Identify which cell holds the provided text, then report its [X, Y] central coordinate. 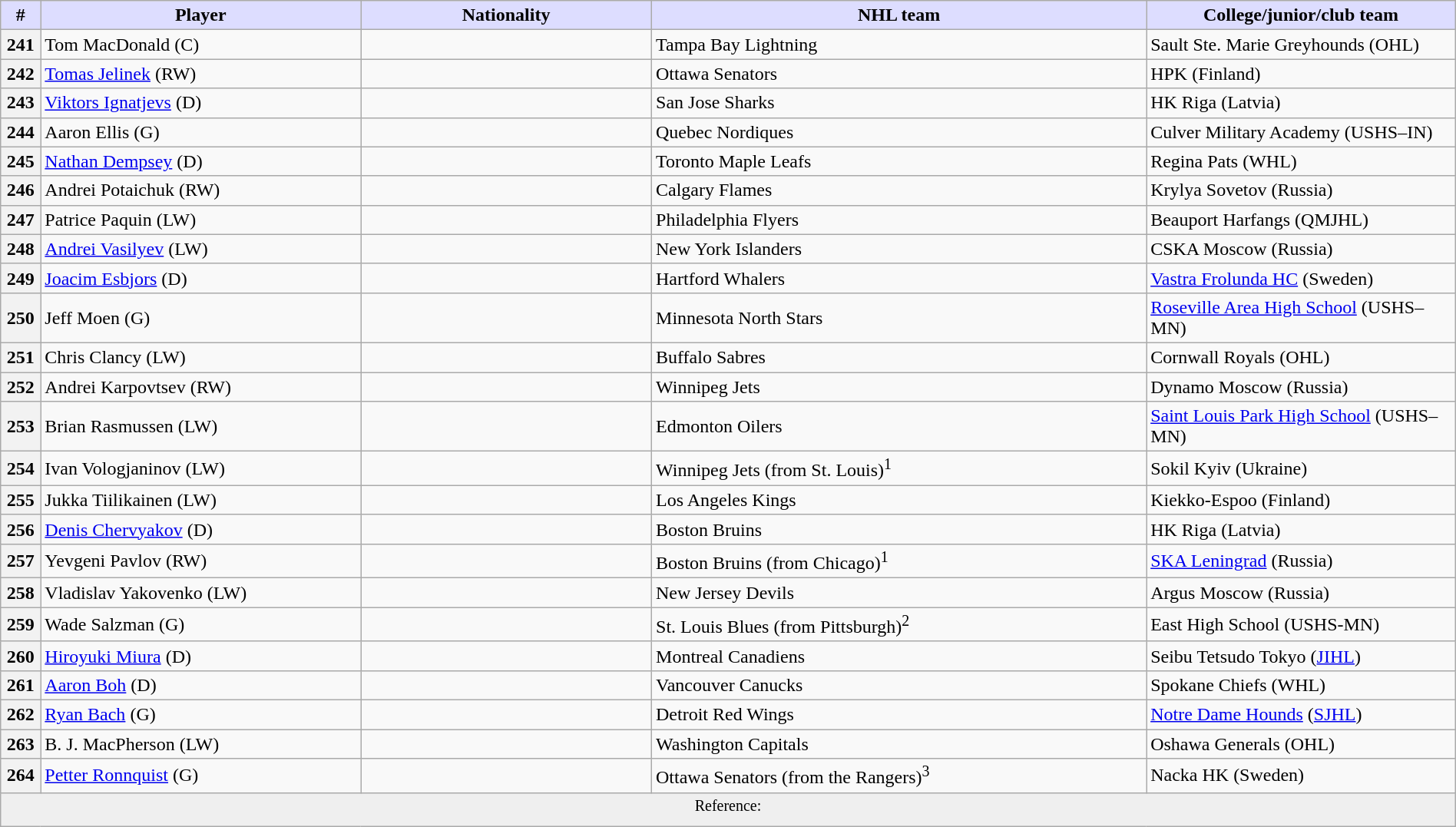
Boston Bruins [899, 529]
262 [21, 715]
HPK (Finland) [1301, 74]
Tampa Bay Lightning [899, 45]
Jeff Moen (G) [201, 318]
Roseville Area High School (USHS–MN) [1301, 318]
259 [21, 625]
Oshawa Generals (OHL) [1301, 744]
College/junior/club team [1301, 15]
St. Louis Blues (from Pittsburgh)2 [899, 625]
Winnipeg Jets [899, 386]
255 [21, 500]
Cornwall Royals (OHL) [1301, 357]
Nationality [507, 15]
Reference: [728, 809]
Notre Dame Hounds (SJHL) [1301, 715]
Philadelphia Flyers [899, 220]
Player [201, 15]
Denis Chervyakov (D) [201, 529]
# [21, 15]
Krylya Sovetov (Russia) [1301, 190]
Sault Ste. Marie Greyhounds (OHL) [1301, 45]
Aaron Ellis (G) [201, 132]
Minnesota North Stars [899, 318]
Calgary Flames [899, 190]
Vladislav Yakovenko (LW) [201, 593]
Dynamo Moscow (Russia) [1301, 386]
East High School (USHS-MN) [1301, 625]
Hartford Whalers [899, 278]
Los Angeles Kings [899, 500]
Winnipeg Jets (from St. Louis)1 [899, 468]
Patrice Paquin (LW) [201, 220]
Toronto Maple Leafs [899, 161]
NHL team [899, 15]
SKA Leningrad (Russia) [1301, 561]
247 [21, 220]
261 [21, 686]
Buffalo Sabres [899, 357]
251 [21, 357]
260 [21, 656]
252 [21, 386]
San Jose Sharks [899, 103]
246 [21, 190]
B. J. MacPherson (LW) [201, 744]
243 [21, 103]
Ottawa Senators (from the Rangers)3 [899, 776]
Ryan Bach (G) [201, 715]
Montreal Canadiens [899, 656]
Tom MacDonald (C) [201, 45]
Kiekko-Espoo (Finland) [1301, 500]
241 [21, 45]
Jukka Tiilikainen (LW) [201, 500]
Andrei Potaichuk (RW) [201, 190]
264 [21, 776]
Andrei Karpovtsev (RW) [201, 386]
Aaron Boh (D) [201, 686]
Argus Moscow (Russia) [1301, 593]
Hiroyuki Miura (D) [201, 656]
Beauport Harfangs (QMJHL) [1301, 220]
Seibu Tetsudo Tokyo (JIHL) [1301, 656]
Viktors Ignatjevs (D) [201, 103]
Washington Capitals [899, 744]
Culver Military Academy (USHS–IN) [1301, 132]
Joacim Esbjors (D) [201, 278]
Petter Ronnquist (G) [201, 776]
257 [21, 561]
Boston Bruins (from Chicago)1 [899, 561]
Ivan Vologjaninov (LW) [201, 468]
Spokane Chiefs (WHL) [1301, 686]
Sokil Kyiv (Ukraine) [1301, 468]
Nacka HK (Sweden) [1301, 776]
263 [21, 744]
254 [21, 468]
Quebec Nordiques [899, 132]
Saint Louis Park High School (USHS–MN) [1301, 427]
256 [21, 529]
Ottawa Senators [899, 74]
Yevgeni Pavlov (RW) [201, 561]
CSKA Moscow (Russia) [1301, 249]
258 [21, 593]
Vancouver Canucks [899, 686]
248 [21, 249]
244 [21, 132]
245 [21, 161]
Wade Salzman (G) [201, 625]
Detroit Red Wings [899, 715]
Regina Pats (WHL) [1301, 161]
New Jersey Devils [899, 593]
Vastra Frolunda HC (Sweden) [1301, 278]
242 [21, 74]
Chris Clancy (LW) [201, 357]
Tomas Jelinek (RW) [201, 74]
New York Islanders [899, 249]
249 [21, 278]
250 [21, 318]
Andrei Vasilyev (LW) [201, 249]
Nathan Dempsey (D) [201, 161]
Brian Rasmussen (LW) [201, 427]
253 [21, 427]
Edmonton Oilers [899, 427]
